Search for the cell housing the specified text and yield its [x, y] center coordinate. 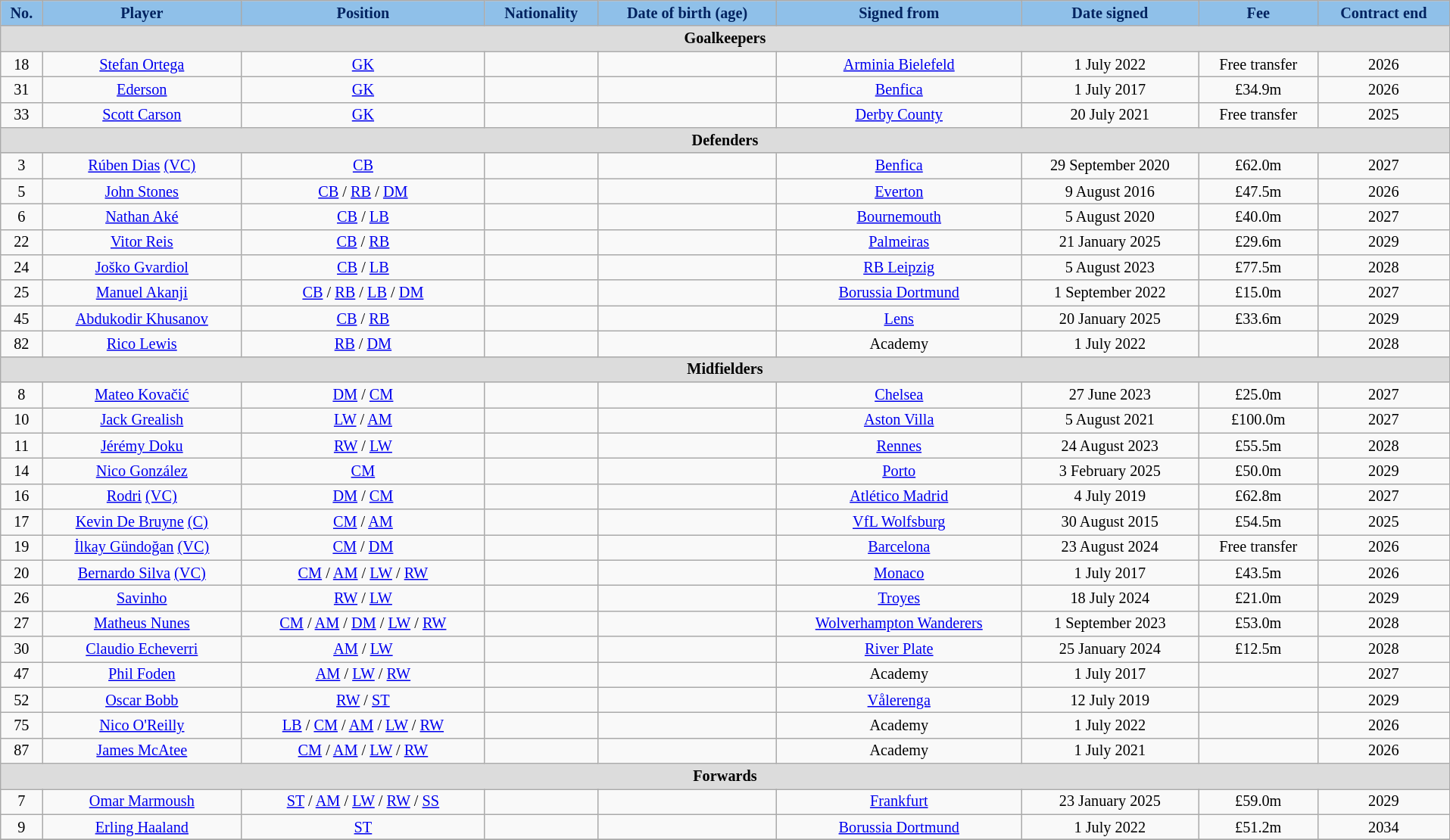
£54.5m [1258, 521]
6 [21, 216]
23 January 2025 [1110, 801]
Lens [900, 319]
Mateo Kovačić [142, 394]
30 [21, 649]
£55.5m [1258, 446]
£15.0m [1258, 293]
7 [21, 801]
20 January 2025 [1110, 319]
3 February 2025 [1110, 471]
Wolverhampton Wanderers [900, 624]
9 [21, 827]
£77.5m [1258, 267]
£43.5m [1258, 573]
22 [21, 242]
Aston Villa [900, 420]
Rodri (VC) [142, 496]
29 September 2020 [1110, 166]
Goalkeepers [725, 39]
Barcelona [900, 547]
25 [21, 293]
£21.0m [1258, 598]
5 [21, 191]
Jérémy Doku [142, 446]
ST [363, 827]
River Plate [900, 649]
£59.0m [1258, 801]
Derby County [900, 115]
Player [142, 13]
Arminia Bielefeld [900, 64]
£47.5m [1258, 191]
VfL Wolfsburg [900, 521]
8 [21, 394]
CM / AM / DM / LW / RW [363, 624]
Midfielders [725, 369]
Claudio Echeverri [142, 649]
Troyes [900, 598]
Vålerenga [900, 700]
Scott Carson [142, 115]
Kevin De Bruyne (C) [142, 521]
18 July 2024 [1110, 598]
5 August 2020 [1110, 216]
Date of birth (age) [688, 13]
James McAtee [142, 751]
24 [21, 267]
£40.0m [1258, 216]
Palmeiras [900, 242]
12 July 2019 [1110, 700]
Bernardo Silva (VC) [142, 573]
1 July 2021 [1110, 751]
£62.0m [1258, 166]
CB / RB / LB / DM [363, 293]
47 [21, 674]
Stefan Ortega [142, 64]
82 [21, 344]
17 [21, 521]
1 September 2023 [1110, 624]
45 [21, 319]
CM / DM [363, 547]
LB / CM / AM / LW / RW [363, 725]
1 September 2022 [1110, 293]
RB Leipzig [900, 267]
87 [21, 751]
Oscar Bobb [142, 700]
33 [21, 115]
Position [363, 13]
Manuel Akanji [142, 293]
AM / LW [363, 649]
İlkay Gündoğan (VC) [142, 547]
20 July 2021 [1110, 115]
10 [21, 420]
25 January 2024 [1110, 649]
Signed from [900, 13]
27 June 2023 [1110, 394]
Matheus Nunes [142, 624]
CM / AM [363, 521]
£29.6m [1258, 242]
Atlético Madrid [900, 496]
4 July 2019 [1110, 496]
52 [21, 700]
Savinho [142, 598]
£53.0m [1258, 624]
Frankfurt [900, 801]
£34.9m [1258, 89]
£100.0m [1258, 420]
Phil Foden [142, 674]
£33.6m [1258, 319]
£12.5m [1258, 649]
Erling Haaland [142, 827]
Jack Grealish [142, 420]
No. [21, 13]
Nico González [142, 471]
Nationality [541, 13]
ST / AM / LW / RW / SS [363, 801]
Fee [1258, 13]
Monaco [900, 573]
Abdukodir Khusanov [142, 319]
30 August 2015 [1110, 521]
Everton [900, 191]
Defenders [725, 140]
Rúben Dias (VC) [142, 166]
Rennes [900, 446]
Date signed [1110, 13]
Nathan Aké [142, 216]
Rico Lewis [142, 344]
20 [21, 573]
14 [21, 471]
Porto [900, 471]
CB / RB / DM [363, 191]
Bournemouth [900, 216]
LW / AM [363, 420]
Forwards [725, 776]
Omar Marmoush [142, 801]
Ederson [142, 89]
RB / DM [363, 344]
5 August 2023 [1110, 267]
23 August 2024 [1110, 547]
26 [21, 598]
CM [363, 471]
£51.2m [1258, 827]
CB [363, 166]
24 August 2023 [1110, 446]
AM / LW / RW [363, 674]
John Stones [142, 191]
31 [21, 89]
27 [21, 624]
Vitor Reis [142, 242]
5 August 2021 [1110, 420]
18 [21, 64]
19 [21, 547]
£50.0m [1258, 471]
Joško Gvardiol [142, 267]
11 [21, 446]
75 [21, 725]
£62.8m [1258, 496]
£25.0m [1258, 394]
2034 [1384, 827]
3 [21, 166]
21 January 2025 [1110, 242]
Nico O'Reilly [142, 725]
Chelsea [900, 394]
9 August 2016 [1110, 191]
16 [21, 496]
RW / ST [363, 700]
Contract end [1384, 13]
